Extract the (X, Y) coordinate from the center of the cell holding the provided text.  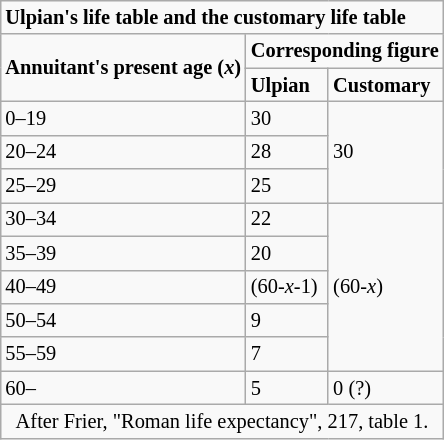
5 (287, 388)
35–39 (123, 253)
0 (?) (386, 388)
50–54 (123, 320)
55–59 (123, 354)
25–29 (123, 186)
Corresponding figure (345, 51)
22 (287, 219)
7 (287, 354)
Ulpian (287, 85)
60– (123, 388)
25 (287, 186)
0–19 (123, 118)
(60-x) (386, 286)
30–34 (123, 219)
After Frier, "Roman life expectancy", 217, table 1. (222, 421)
9 (287, 320)
40–49 (123, 287)
Ulpian's life table and the customary life table (222, 17)
Customary (386, 85)
Annuitant's present age (x) (123, 68)
20–24 (123, 152)
28 (287, 152)
20 (287, 253)
(60-x-1) (287, 287)
